Extract the (X, Y) coordinate from the center of the cell holding the provided text.  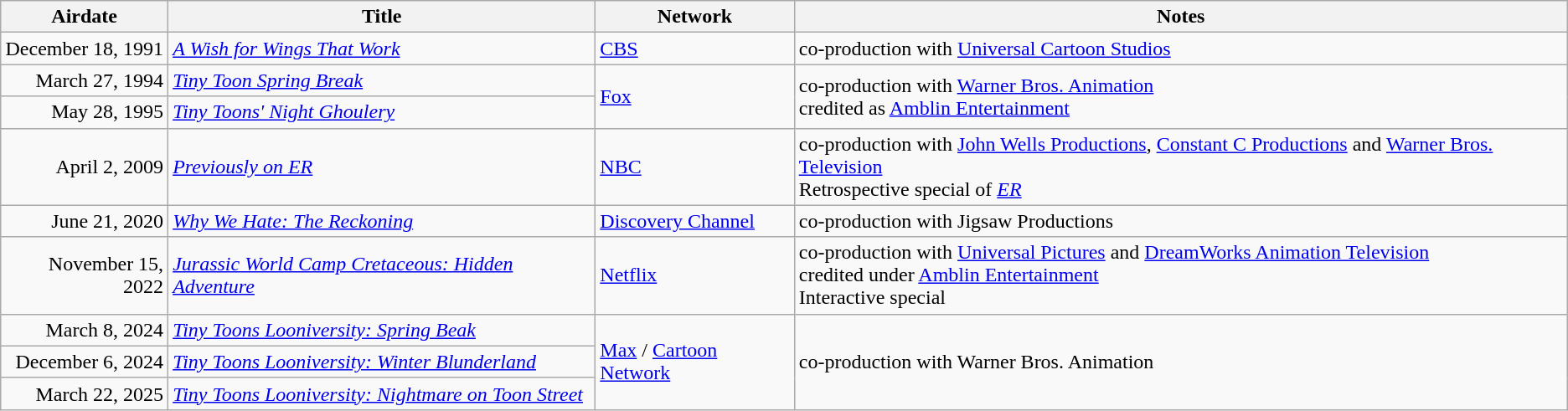
Discovery Channel (695, 221)
Tiny Toon Spring Break (382, 80)
Netflix (695, 275)
Network (695, 17)
Tiny Toons Looniversity: Spring Beak (382, 330)
April 2, 2009 (85, 167)
Notes (1181, 17)
co-production with Universal Pictures and DreamWorks Animation Televisioncredited under Amblin EntertainmentInteractive special (1181, 275)
Tiny Toons Looniversity: Nightmare on Toon Street (382, 393)
May 28, 1995 (85, 112)
March 8, 2024 (85, 330)
CBS (695, 49)
December 18, 1991 (85, 49)
co-production with Warner Bros. Animation (1181, 362)
March 22, 2025 (85, 393)
A Wish for Wings That Work (382, 49)
co-production with Warner Bros. Animationcredited as Amblin Entertainment (1181, 96)
November 15, 2022 (85, 275)
December 6, 2024 (85, 362)
Title (382, 17)
co-production with Universal Cartoon Studios (1181, 49)
March 27, 1994 (85, 80)
Max / Cartoon Network (695, 362)
Fox (695, 96)
Previously on ER (382, 167)
Jurassic World Camp Cretaceous: Hidden Adventure (382, 275)
Airdate (85, 17)
Tiny Toons' Night Ghoulery (382, 112)
June 21, 2020 (85, 221)
Tiny Toons Looniversity: Winter Blunderland (382, 362)
co-production with John Wells Productions, Constant C Productions and Warner Bros. TelevisionRetrospective special of ER (1181, 167)
co-production with Jigsaw Productions (1181, 221)
NBC (695, 167)
Why We Hate: The Reckoning (382, 221)
